Search for the cell housing the specified text and yield its [x, y] center coordinate. 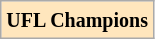
UFL Champions [78, 20]
